Provide the [X, Y] coordinate of the cell's center where the given text is located.  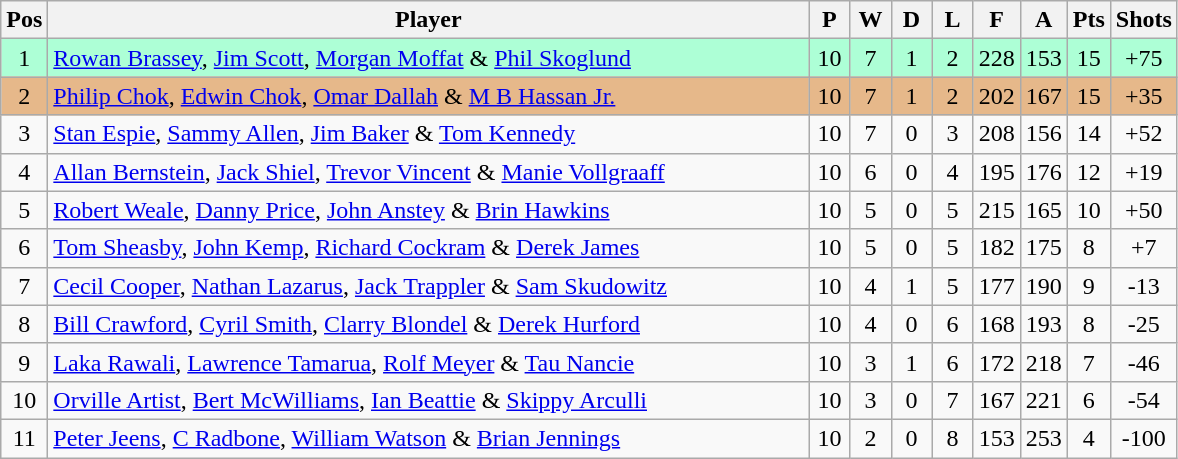
+35 [1144, 96]
L [952, 20]
14 [1088, 134]
175 [1044, 248]
-25 [1144, 324]
168 [996, 324]
177 [996, 286]
253 [1044, 438]
Rowan Brassey, Jim Scott, Morgan Moffat & Phil Skoglund [428, 58]
F [996, 20]
-13 [1144, 286]
Laka Rawali, Lawrence Tamarua, Rolf Meyer & Tau Nancie [428, 362]
-54 [1144, 400]
+19 [1144, 172]
Pos [24, 20]
182 [996, 248]
+50 [1144, 210]
Shots [1144, 20]
+52 [1144, 134]
+7 [1144, 248]
Player [428, 20]
215 [996, 210]
221 [1044, 400]
Peter Jeens, C Radbone, William Watson & Brian Jennings [428, 438]
Stan Espie, Sammy Allen, Jim Baker & Tom Kennedy [428, 134]
228 [996, 58]
Tom Sheasby, John Kemp, Richard Cockram & Derek James [428, 248]
195 [996, 172]
A [1044, 20]
190 [1044, 286]
208 [996, 134]
W [870, 20]
11 [24, 438]
202 [996, 96]
P [830, 20]
165 [1044, 210]
Pts [1088, 20]
Orville Artist, Bert McWilliams, Ian Beattie & Skippy Arculli [428, 400]
156 [1044, 134]
Robert Weale, Danny Price, John Anstey & Brin Hawkins [428, 210]
Cecil Cooper, Nathan Lazarus, Jack Trappler & Sam Skudowitz [428, 286]
12 [1088, 172]
Bill Crawford, Cyril Smith, Clarry Blondel & Derek Hurford [428, 324]
-46 [1144, 362]
172 [996, 362]
218 [1044, 362]
193 [1044, 324]
D [912, 20]
+75 [1144, 58]
-100 [1144, 438]
176 [1044, 172]
Philip Chok, Edwin Chok, Omar Dallah & M B Hassan Jr. [428, 96]
Allan Bernstein, Jack Shiel, Trevor Vincent & Manie Vollgraaff [428, 172]
